Locate the cell with the specified text and output its (X, Y) center coordinate. 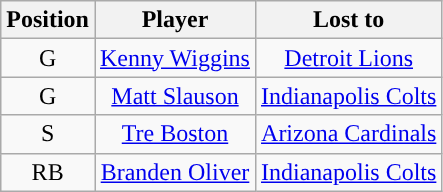
Branden Oliver (174, 172)
Arizona Cardinals (348, 134)
Lost to (348, 20)
Player (174, 20)
Tre Boston (174, 134)
Detroit Lions (348, 58)
Matt Slauson (174, 96)
Position (48, 20)
S (48, 134)
Kenny Wiggins (174, 58)
RB (48, 172)
